Pinpoint the cell where the given text exists, returning its (x, y) midpoint coordinate. 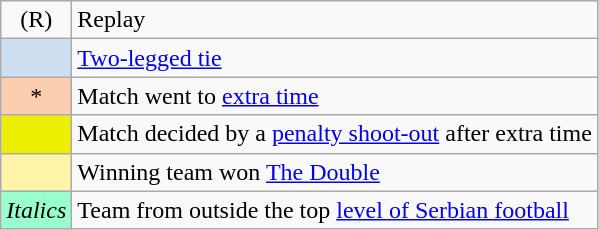
Replay (335, 20)
Team from outside the top level of Serbian football (335, 210)
* (36, 96)
Match decided by a penalty shoot-out after extra time (335, 134)
Two-legged tie (335, 58)
Winning team won The Double (335, 172)
Match went to extra time (335, 96)
(R) (36, 20)
Italics (36, 210)
